Find where the given text appears and provide that cell's center as [X, Y] coordinate. 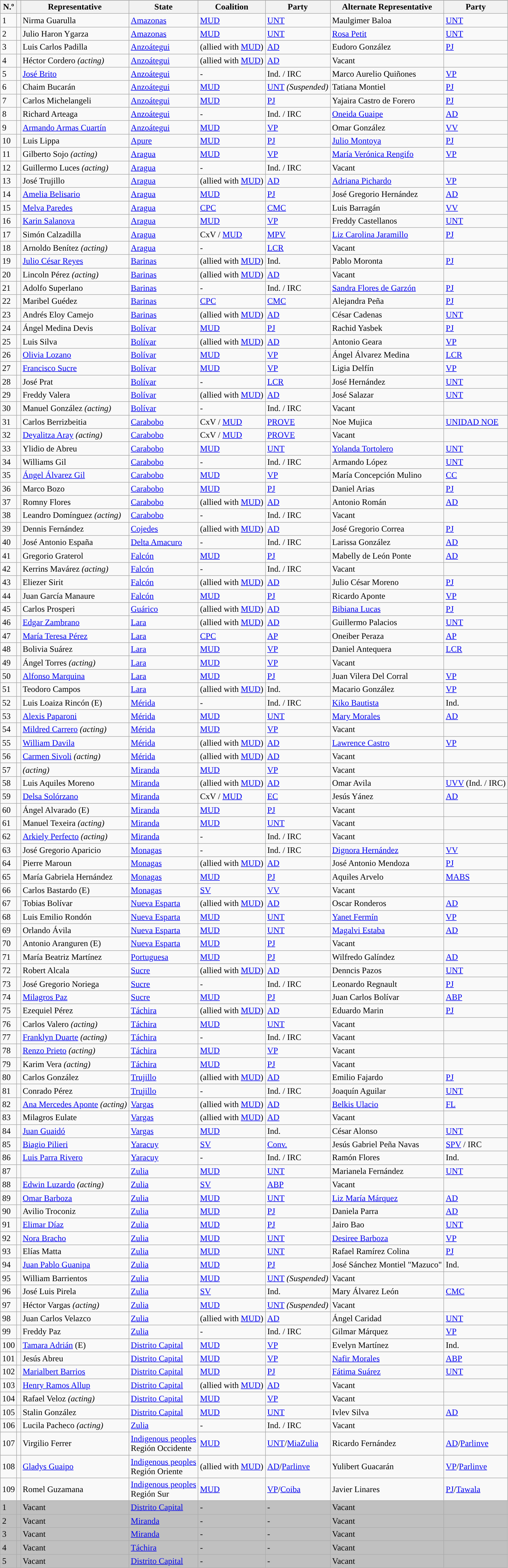
Deyalitza Aray (acting) [75, 435]
José Salazar [387, 395]
Adolfo Superlano [75, 288]
Leandro Domínguez (acting) [75, 515]
Carlos Bastardo (E) [75, 890]
16 [8, 221]
74 [8, 997]
108 [8, 1466]
15 [8, 208]
33 [8, 449]
84 [8, 1131]
Kerrins Mavárez (acting) [75, 569]
Gladys Guaipo [75, 1466]
José Gregorio Correa [387, 529]
Larissa González [387, 542]
N.º [8, 7]
Milagros Eulate [75, 1118]
Conv. [298, 1144]
María Concepción Mulino [387, 475]
Mary Morales [387, 716]
Conrado Pérez [75, 1091]
Henry Ramos Allup [75, 1385]
Marco Aurelio Quiñones [387, 74]
55 [8, 743]
Ángel Alvarado (E) [75, 810]
9 [8, 127]
José Sánchez Montiel "Mazuco" [387, 1265]
Ramón Flores [387, 1158]
SPV / IRC [475, 1144]
Arkiely Perfecto (acting) [75, 837]
Antonio Aranguren (E) [75, 944]
Luis Loaiza Rincón (E) [75, 703]
Oscar Ronderos [387, 904]
Antonio Román [387, 502]
23 [8, 315]
49 [8, 663]
Marianela Fernández [387, 1171]
Guillermo Palacios [387, 623]
Freddy Paz [75, 1332]
Alternate Representative [387, 7]
50 [8, 676]
Manuel Texeira (acting) [75, 823]
Ricardo Fernández [387, 1444]
Daniel Antequera [387, 649]
FL [475, 1104]
39 [8, 529]
Fátima Suárez [387, 1372]
Stalin González [75, 1412]
Lincoln Pérez (acting) [75, 275]
José Gregorio Noriega [75, 984]
EC [298, 796]
Yolanda Tortolero [387, 449]
91 [8, 1225]
Armando Armas Cuartín [75, 127]
14 [8, 194]
Carmen Sivoli (acting) [75, 756]
30 [8, 409]
Rafael Veloz (acting) [75, 1399]
Elimar Díaz [75, 1225]
99 [8, 1332]
María Teresa Pérez [75, 636]
21 [8, 288]
81 [8, 1091]
69 [8, 930]
Alfonso Marquina [75, 676]
Alexis Paparoni [75, 716]
Teodoro Campos [75, 689]
98 [8, 1318]
Carlos Berrizbeitia [75, 422]
Freddy Valera [75, 395]
Romel Guzamana [75, 1489]
Jesús Abreu [75, 1358]
Franklyn Duarte (acting) [75, 1037]
Eudoro González [387, 47]
Nafir Morales [387, 1358]
Representative [75, 7]
42 [8, 569]
104 [8, 1399]
José Trujillo [75, 181]
Biagio Pilieri [75, 1144]
Héctor Cordero (acting) [75, 60]
Jairo Bao [387, 1225]
60 [8, 810]
Avilio Troconiz [75, 1211]
Javier Linares [387, 1489]
Oneida Guaipe [387, 114]
Daniela Parra [387, 1211]
Héctor Vargas (acting) [75, 1305]
Juan Pablo Guanipa [75, 1265]
Bolivia Suárez [75, 649]
57 [8, 770]
MPV [298, 234]
Tamara Adrián (E) [75, 1345]
Sandra Flores de Garzón [387, 288]
Milagros Paz [75, 997]
Olivia Lozano [75, 355]
Francisco Sucre [75, 368]
Yajaira Castro de Forero [387, 101]
Luis Silva [75, 341]
48 [8, 649]
César Alonso [387, 1131]
Ricardo Aponte [387, 596]
72 [8, 970]
José Brito [75, 74]
Ángel Álvarez Gil [75, 475]
MABS [475, 877]
Orlando Ávila [75, 930]
89 [8, 1198]
78 [8, 1051]
Aquiles Arvelo [387, 877]
Yanet Fermín [387, 917]
Luis Carlos Padilla [75, 47]
12 [8, 168]
66 [8, 890]
68 [8, 917]
Adriana Pichardo [387, 181]
Eliezer Sirit [75, 582]
Jesús Yánez [387, 796]
Renzo Prieto (acting) [75, 1051]
Julio Montoya [387, 141]
Dennis Fernández [75, 529]
Indigenous peoplesRegión Occidente [164, 1444]
Elías Matta [75, 1252]
VP/Coiba [298, 1489]
70 [8, 944]
71 [8, 957]
Joaquín Aguilar [387, 1091]
Apure [164, 141]
Simón Calzadilla [75, 234]
José Gregorio Aparicio [75, 850]
79 [8, 1064]
Belkis Ulacio [387, 1104]
Liz María Márquez [387, 1198]
Eduardo Marin [387, 1010]
Oneiber Peraza [387, 636]
64 [8, 863]
96 [8, 1292]
103 [8, 1385]
Ivlev Silva [387, 1412]
52 [8, 703]
97 [8, 1305]
Freddy Castellanos [387, 221]
Coalition [232, 7]
47 [8, 636]
Ángel Torres (acting) [75, 663]
Edgar Zambrano [75, 623]
92 [8, 1238]
41 [8, 555]
29 [8, 395]
Juan García Manaure [75, 596]
58 [8, 783]
35 [8, 475]
Virgilio Ferrer [75, 1444]
Magalvi Estaba [387, 930]
61 [8, 823]
80 [8, 1078]
Gregorio Graterol [75, 555]
Rachid Yasbek [387, 328]
Wilfredo Galíndez [387, 957]
Delta Amacuro [164, 542]
Yulibert Guacarán [387, 1466]
Julio César Reyes [75, 261]
Andrés Eloy Camejo [75, 315]
Luis Emilio Rondón [75, 917]
37 [8, 502]
Tatiana Montiel [387, 87]
34 [8, 462]
63 [8, 850]
Nora Bracho [75, 1238]
Pablo Moronta [387, 261]
William Barrientos [75, 1278]
100 [8, 1345]
44 [8, 596]
Gilmar Márquez [387, 1332]
Alejandra Peña [387, 301]
Desiree Barboza [387, 1238]
Karim Vera (acting) [75, 1064]
Cojedes [164, 529]
Amelia Belisario [75, 194]
65 [8, 877]
109 [8, 1489]
54 [8, 730]
94 [8, 1265]
Liz Carolina Jaramillo [387, 234]
Daniel Arias [387, 489]
Luis Aquiles Moreno [75, 783]
María Beatriz Martínez [75, 957]
Omar Barboza [75, 1198]
Pierre Maroun [75, 863]
Juan Carlos Velazco [75, 1318]
Ángel Caridad [387, 1318]
Carlos Prosperi [75, 609]
90 [8, 1211]
8 [8, 114]
José Gregorio Hernández [387, 194]
Antonio Geara [387, 341]
Richard Arteaga [75, 114]
PJ/Tawala [475, 1489]
73 [8, 984]
102 [8, 1372]
Luis Barragán [387, 208]
25 [8, 341]
19 [8, 261]
56 [8, 756]
105 [8, 1412]
Indigenous peoplesRegión Oriente [164, 1466]
María Gabriela Hernández [75, 877]
53 [8, 716]
Chaim Bucarán [75, 87]
59 [8, 796]
Lucila Pacheco (acting) [75, 1425]
Omar González [387, 127]
Emilio Fajardo [387, 1078]
Julio César Moreno [387, 582]
Carlos González [75, 1078]
José Prat [75, 381]
Ángel Medina Devis [75, 328]
Arnoldo Benítez (acting) [75, 248]
Bibiana Lucas [387, 609]
María Verónica Rengifo [387, 154]
17 [8, 234]
Ligia Delfín [387, 368]
Carlos Michelangeli [75, 101]
31 [8, 422]
Armando López [387, 462]
Edwin Luzardo (acting) [75, 1184]
32 [8, 435]
Rosa Petit [387, 34]
83 [8, 1118]
6 [8, 87]
95 [8, 1278]
Ylidio de Abreu [75, 449]
Manuel González (acting) [75, 409]
85 [8, 1144]
Luis Lippa [75, 141]
Melva Paredes [75, 208]
VP/Parlinve [475, 1466]
43 [8, 582]
Maulgimer Baloa [387, 20]
27 [8, 368]
7 [8, 101]
Mildred Carrero (acting) [75, 730]
93 [8, 1252]
Dignora Hernández [387, 850]
77 [8, 1037]
Ana Mercedes Aponte (acting) [75, 1104]
Portuguesa [164, 957]
José Antonio Mendoza [387, 863]
Juan Vilera Del Corral [387, 676]
101 [8, 1358]
Juan Carlos Bolívar [387, 997]
Luis Parra Rivero [75, 1158]
Mary Álvarez León [387, 1292]
87 [8, 1171]
75 [8, 1010]
Robert Alcala [75, 970]
Rafael Ramírez Colina [387, 1252]
Indigenous peoplesRegión Sur [164, 1489]
86 [8, 1158]
45 [8, 609]
Juan Guaidó [75, 1131]
UNT/MiaZulia [298, 1444]
62 [8, 837]
Nirma Guarulla [75, 20]
Romny Flores [75, 502]
José Hernández [387, 381]
Jesús Gabriel Peña Navas [387, 1144]
76 [8, 1024]
Denncis Pazos [387, 970]
Marialbert Barrios [75, 1372]
24 [8, 328]
46 [8, 623]
State [164, 7]
Leonardo Regnault [387, 984]
Omar Avila [387, 783]
36 [8, 489]
51 [8, 689]
César Cadenas [387, 315]
Guillermo Luces (acting) [75, 168]
Julio Haron Ygarza [75, 34]
Maribel Guédez [75, 301]
Macario González [387, 689]
Lawrence Castro [387, 743]
26 [8, 355]
28 [8, 381]
Kiko Bautista [387, 703]
38 [8, 515]
107 [8, 1444]
José Antonio España [75, 542]
40 [8, 542]
20 [8, 275]
106 [8, 1425]
Karin Salanova [75, 221]
Williams Gil [75, 462]
Gilberto Sojo (acting) [75, 154]
José Luis Pirela [75, 1292]
10 [8, 141]
Tobias Bolívar [75, 904]
Ángel Álvarez Medina [387, 355]
Guárico [164, 609]
88 [8, 1184]
Noe Mujica [387, 422]
13 [8, 181]
Marco Bozo [75, 489]
Carlos Valero (acting) [75, 1024]
William Davila [75, 743]
Ezequiel Pérez [75, 1010]
UVV (Ind. / IRC) [475, 783]
Delsa Solórzano [75, 796]
22 [8, 301]
CC [475, 475]
11 [8, 154]
(acting) [75, 770]
82 [8, 1104]
Mabelly de León Ponte [387, 555]
18 [8, 248]
67 [8, 904]
UNIDAD NOE [475, 422]
Evelyn Martínez [387, 1345]
